Extract the (X, Y) coordinate from the center of the cell holding the provided text.  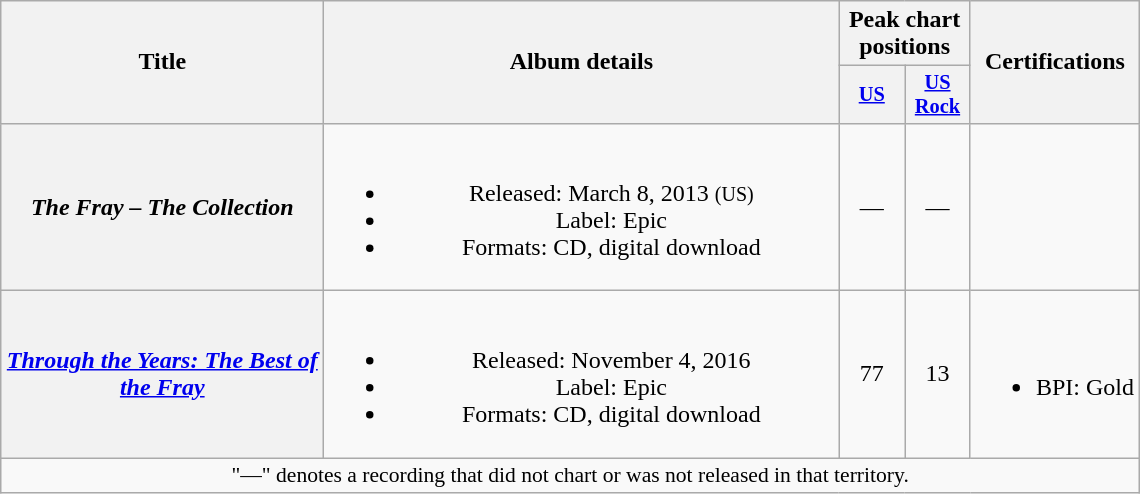
Through the Years: The Best of the Fray (162, 374)
Certifications (1054, 62)
77 (872, 374)
13 (938, 374)
Title (162, 62)
BPI: Gold (1054, 374)
Album details (582, 62)
Peak chart positions (904, 34)
USRock (938, 95)
Released: March 8, 2013 (US)Label: EpicFormats: CD, digital download (582, 206)
Released: November 4, 2016Label: EpicFormats: CD, digital download (582, 374)
US (872, 95)
The Fray – The Collection (162, 206)
"—" denotes a recording that did not chart or was not released in that territory. (570, 476)
